Output the (x, y) coordinate of the center of the cell containing the given text.  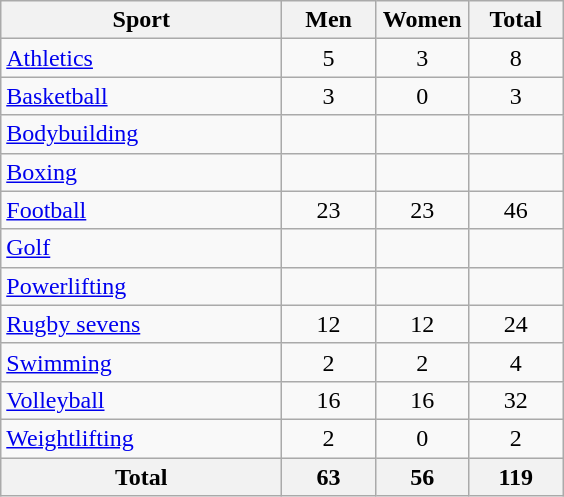
Powerlifting (142, 286)
4 (516, 362)
Sport (142, 20)
Boxing (142, 172)
46 (516, 210)
5 (329, 58)
Bodybuilding (142, 134)
24 (516, 324)
Men (329, 20)
Swimming (142, 362)
32 (516, 400)
Women (422, 20)
Weightlifting (142, 438)
Volleyball (142, 400)
8 (516, 58)
Rugby sevens (142, 324)
56 (422, 477)
119 (516, 477)
Athletics (142, 58)
Football (142, 210)
Basketball (142, 96)
63 (329, 477)
Golf (142, 248)
